Capture the cell that displays the provided text and extract its (x, y) central coordinate. 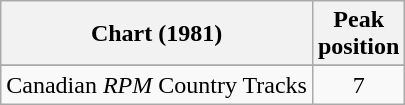
Chart (1981) (157, 34)
Canadian RPM Country Tracks (157, 85)
Peakposition (358, 34)
7 (358, 85)
